Return the [X, Y] coordinate for the center point of the cell that contains the specified text.  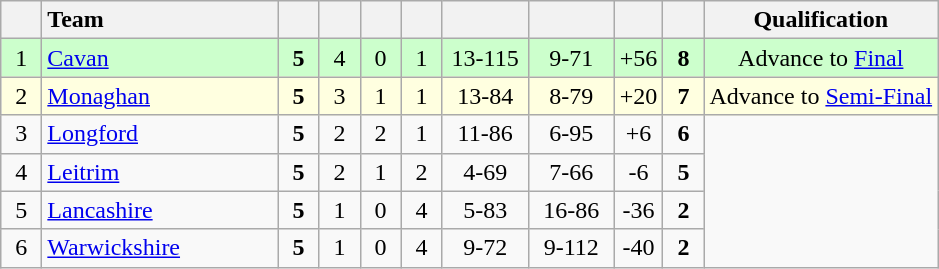
+20 [638, 96]
9-72 [485, 248]
5-83 [485, 210]
13-115 [485, 58]
9-112 [571, 248]
-40 [638, 248]
7-66 [571, 172]
+56 [638, 58]
Warwickshire [160, 248]
9-71 [571, 58]
-6 [638, 172]
8 [684, 58]
Advance to Final [821, 58]
+6 [638, 134]
Team [160, 20]
13-84 [485, 96]
16-86 [571, 210]
Qualification [821, 20]
Cavan [160, 58]
Monaghan [160, 96]
Lancashire [160, 210]
Advance to Semi-Final [821, 96]
Leitrim [160, 172]
Longford [160, 134]
7 [684, 96]
8-79 [571, 96]
-36 [638, 210]
6-95 [571, 134]
4-69 [485, 172]
11-86 [485, 134]
